Pinpoint the cell where the given text exists, returning its (X, Y) midpoint coordinate. 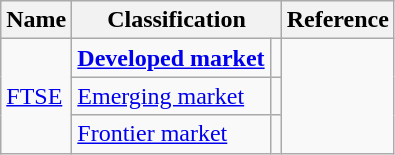
Name (36, 20)
Classification (176, 20)
Reference (338, 20)
Frontier market (171, 134)
Developed market (171, 58)
FTSE (36, 96)
Emerging market (171, 96)
